Capture the cell that displays the provided text and extract its (X, Y) central coordinate. 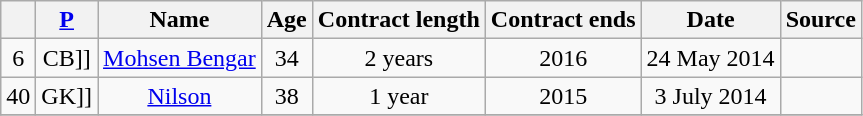
P (67, 20)
CB]] (67, 58)
Contract length (398, 20)
Name (180, 20)
34 (286, 58)
6 (18, 58)
2 years (398, 58)
1 year (398, 96)
2016 (563, 58)
Date (710, 20)
40 (18, 96)
Source (820, 20)
Age (286, 20)
Mohsen Bengar (180, 58)
38 (286, 96)
24 May 2014 (710, 58)
Nilson (180, 96)
Contract ends (563, 20)
GK]] (67, 96)
2015 (563, 96)
3 July 2014 (710, 96)
